From the cell containing the given text, extract its center point as (x, y) coordinate. 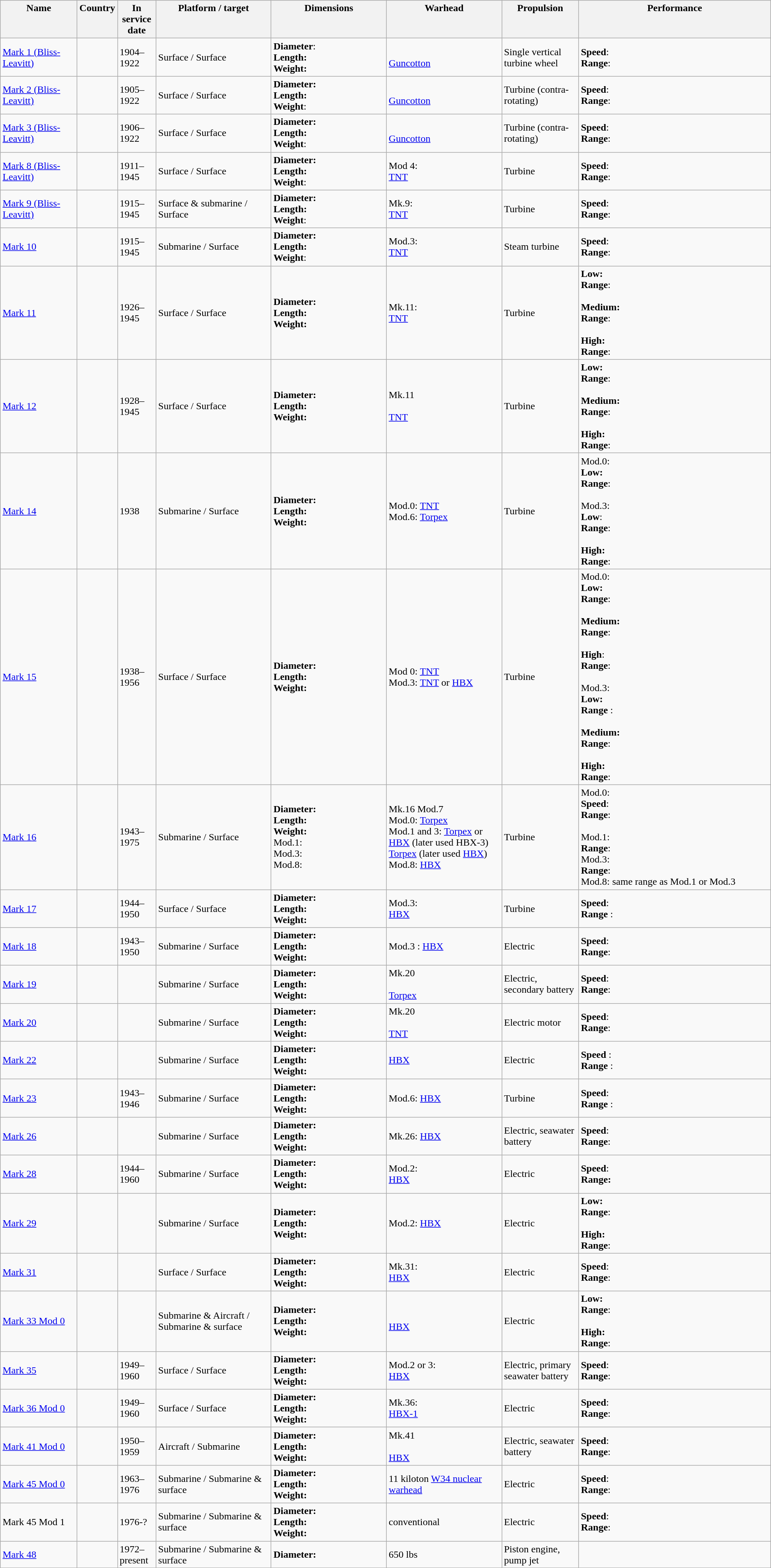
Mark 16 (39, 837)
Mark 20 (39, 1022)
Mark 48 (39, 1554)
Mark 41 Mod 0 (39, 1446)
Electric motor (540, 1022)
Mark 12 (39, 406)
Dimensions (329, 19)
11 kiloton W34 nuclear warhead (444, 1484)
1943–1950 (137, 947)
Mark 15 (39, 677)
1938–1956 (137, 677)
1944–1950 (137, 908)
Mark 2 (Bliss-Leavitt) (39, 95)
1976-? (137, 1522)
Mod 0: TNTMod.3: TNT or HBX (444, 677)
Mark 28 (39, 1174)
Mark 14 (39, 511)
Mark 45 Mod 1 (39, 1522)
Diameter: Length: Weight: Mod.1: Mod.3: Mod.8: (329, 837)
Mark 22 (39, 1060)
Mod.2 or 3: HBX (444, 1370)
1972–present (137, 1554)
Mod.0:Speed: Range: Mod.1:Range: Mod.3:Range: Mod.8: same range as Mod.1 or Mod.3 (675, 837)
Mk.26: HBX (444, 1136)
Diameter:Length: Weight: (329, 1136)
Electric, secondary battery (540, 984)
1938 (137, 511)
Diameter: (329, 1554)
1944–1960 (137, 1174)
Mark 18 (39, 947)
Mod.6: HBX (444, 1098)
Mk.20Torpex (444, 984)
Mark 10 (39, 247)
Mk.11: TNT (444, 312)
In service date (137, 19)
Mark 17 (39, 908)
1963–1976 (137, 1484)
Mark 11 (39, 312)
Mark 9 (Bliss-Leavitt) (39, 209)
Speed :Range : (675, 1060)
Mod.0:Low: Range: Mod.3:Low: Range: High: Range: (675, 511)
Platform / target (214, 19)
Mk.9:TNT (444, 209)
1911–1945 (137, 171)
Mark 29 (39, 1223)
Mk.16 Mod.7Mod.0: TorpexMod.1 and 3: Torpex or HBX (later used HBX-3) Torpex (later used HBX)Mod.8: HBX (444, 837)
Mark 33 Mod 0 (39, 1321)
Submarine & Aircraft / Submarine & surface (214, 1321)
Aircraft / Submarine (214, 1446)
Mk.11TNT (444, 406)
Mk.36: HBX-1 (444, 1408)
conventional (444, 1522)
1928–1945 (137, 406)
Piston engine, pump jet (540, 1554)
Steam turbine (540, 247)
Mark 1 (Bliss-Leavitt) (39, 57)
1906–1922 (137, 133)
Mark 36 Mod 0 (39, 1408)
Surface & submarine / Surface (214, 209)
Country (97, 19)
Mark 26 (39, 1136)
Mark 3 (Bliss-Leavitt) (39, 133)
1926–1945 (137, 312)
Performance (675, 19)
Electric, primary seawater battery (540, 1370)
Mk.31:HBX (444, 1272)
Mark 45 Mod 0 (39, 1484)
1905–1922 (137, 95)
Mk.41HBX (444, 1446)
Mod 4: TNT (444, 171)
Mk.20TNT (444, 1022)
Mark 35 (39, 1370)
Mod.0: TNTMod.6: Torpex (444, 511)
Mark 19 (39, 984)
Mark 8 (Bliss-Leavitt) (39, 171)
Warhead (444, 19)
Mark 31 (39, 1272)
Mod.3: TNT (444, 247)
Propulsion (540, 19)
Name (39, 19)
Mark 23 (39, 1098)
1943–1975 (137, 837)
Mod.3 : HBX (444, 947)
Single vertical turbine wheel (540, 57)
650 lbs (444, 1554)
1943–1946 (137, 1098)
Mod.3: HBX (444, 908)
1950–1959 (137, 1446)
1904–1922 (137, 57)
Mod.0:Low: Range: Medium: Range: High: Range: Mod.3:Low: Range :Medium: Range: High: Range: (675, 677)
